Scan for the cell matching the given text and deliver its (X, Y) coordinate at center. 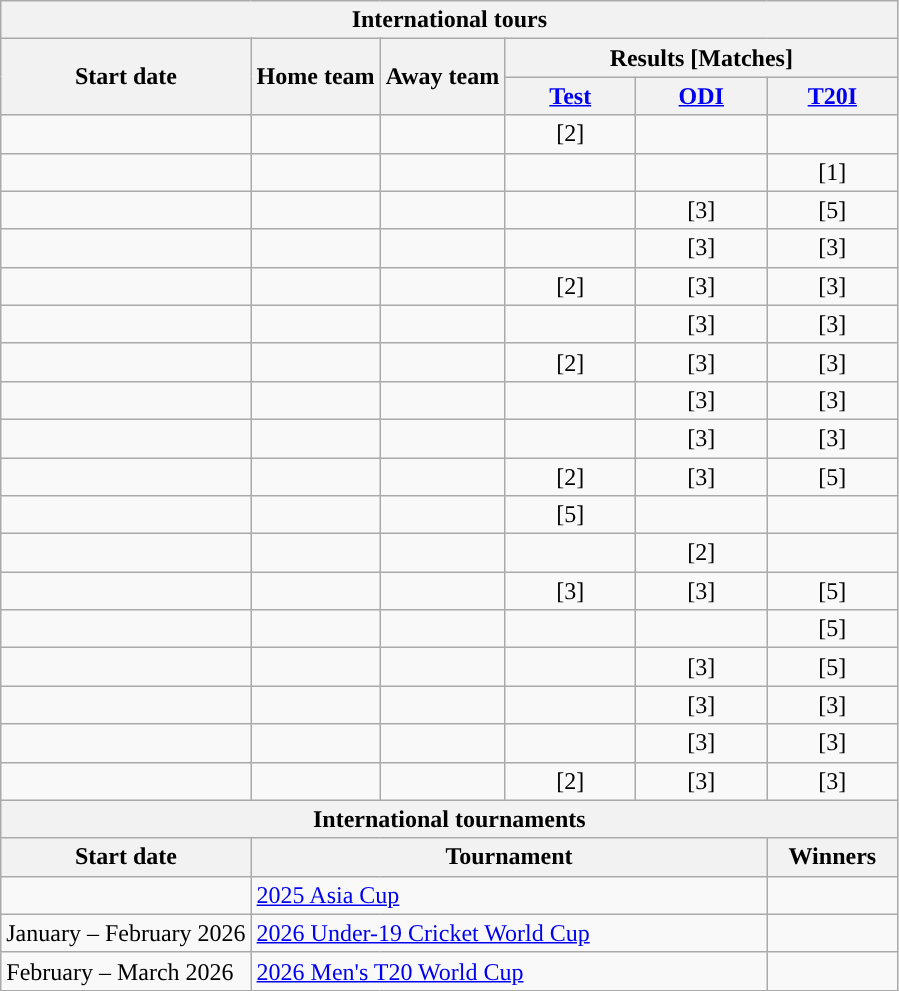
T20I (832, 96)
Test (570, 96)
2026 Under-19 Cricket World Cup (509, 933)
Home team (316, 77)
2025 Asia Cup (509, 895)
ODI (702, 96)
Results [Matches] (702, 58)
Away team (442, 77)
Tournament (509, 857)
Winners (832, 857)
International tournaments (450, 819)
2026 Men's T20 World Cup (509, 971)
February – March 2026 (126, 971)
International tours (450, 20)
[1] (832, 172)
January – February 2026 (126, 933)
